Scan for the cell matching the given text and deliver its (x, y) coordinate at center. 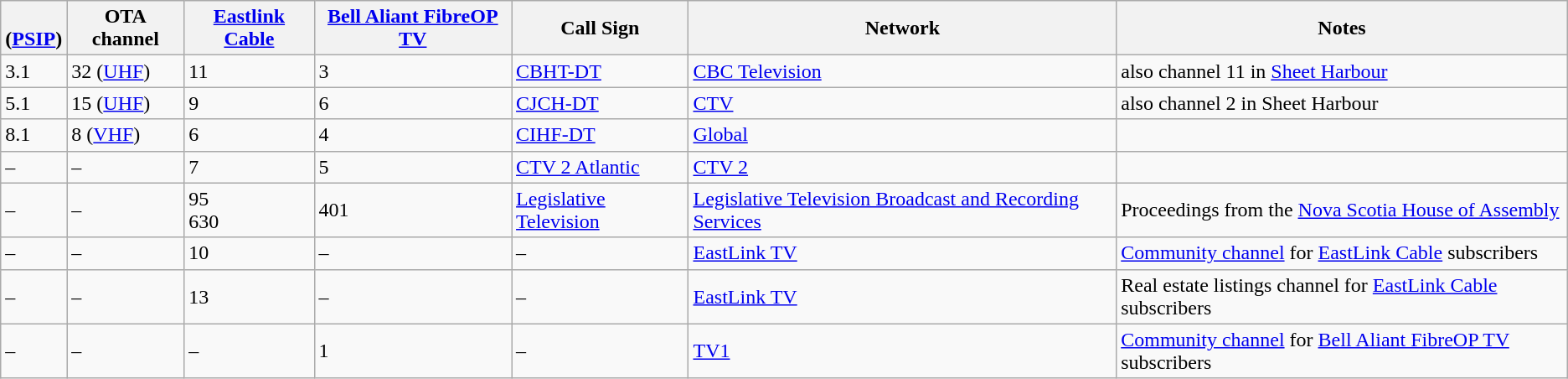
Proceedings from the Nova Scotia House of Assembly (1342, 210)
Legislative Television Broadcast and Recording Services (903, 210)
7 (250, 167)
Community channel for EastLink Cable subscribers (1342, 253)
(PSIP) (34, 29)
Bell Aliant FibreOP TV (412, 29)
13 (250, 297)
401 (412, 210)
4 (412, 135)
Notes (1342, 29)
Community channel for Bell Aliant FibreOP TV subscribers (1342, 350)
CBHT-DT (600, 71)
3.1 (34, 71)
Network (903, 29)
Global (903, 135)
3 (412, 71)
Legislative Television (600, 210)
8.1 (34, 135)
Real estate listings channel for EastLink Cable subscribers (1342, 297)
CIHF-DT (600, 135)
CTV (903, 103)
OTA channel (126, 29)
15 (UHF) (126, 103)
Call Sign (600, 29)
5.1 (34, 103)
1 (412, 350)
CBC Television (903, 71)
TV1 (903, 350)
Eastlink Cable (250, 29)
CTV 2 (903, 167)
CTV 2 Atlantic (600, 167)
9 (250, 103)
95630 (250, 210)
11 (250, 71)
10 (250, 253)
32 (UHF) (126, 71)
CJCH-DT (600, 103)
8 (VHF) (126, 135)
5 (412, 167)
also channel 2 in Sheet Harbour (1342, 103)
also channel 11 in Sheet Harbour (1342, 71)
